Detect which cell encompasses the target text, then output its (x, y) center coordinate. 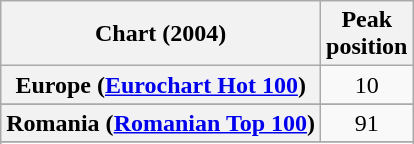
91 (367, 123)
Chart (2004) (161, 34)
10 (367, 85)
Europe (Eurochart Hot 100) (161, 85)
Romania (Romanian Top 100) (161, 123)
Peakposition (367, 34)
